Provide the [x, y] coordinate of the cell's center where the given text is located.  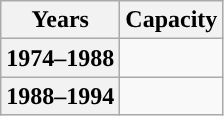
Capacity [172, 20]
Years [60, 20]
1988–1994 [60, 96]
1974–1988 [60, 58]
